Return the [X, Y] coordinate for the center point of the cell that contains the specified text.  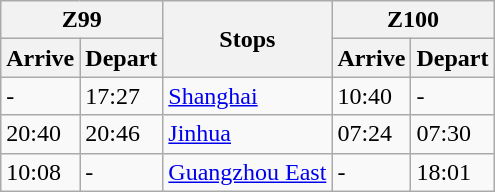
Z99 [82, 20]
17:27 [122, 96]
20:40 [40, 134]
Guangzhou East [248, 172]
Stops [248, 39]
10:40 [372, 96]
Jinhua [248, 134]
18:01 [452, 172]
Z100 [413, 20]
Shanghai [248, 96]
07:24 [372, 134]
07:30 [452, 134]
10:08 [40, 172]
20:46 [122, 134]
